For the text-containing cell, return its midpoint in [x, y] coordinate format. 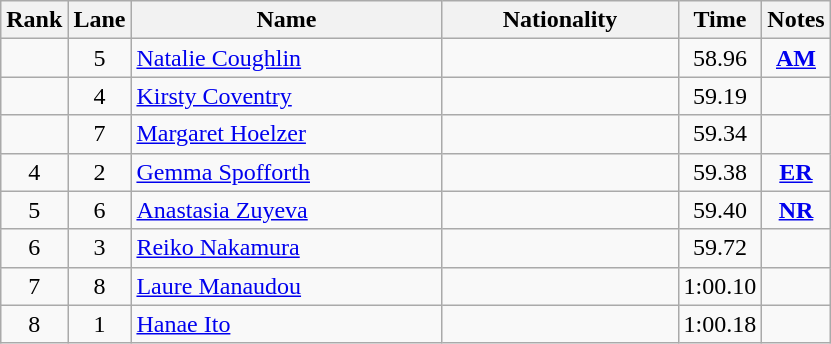
2 [100, 172]
Reiko Nakamura [286, 248]
ER [796, 172]
NR [796, 210]
1 [100, 324]
59.40 [720, 210]
1:00.18 [720, 324]
Rank [34, 20]
1:00.10 [720, 286]
59.38 [720, 172]
Hanae Ito [286, 324]
Time [720, 20]
Natalie Coughlin [286, 58]
Gemma Spofforth [286, 172]
Name [286, 20]
59.34 [720, 134]
Kirsty Coventry [286, 96]
Anastasia Zuyeva [286, 210]
59.19 [720, 96]
59.72 [720, 248]
AM [796, 58]
3 [100, 248]
Laure Manaudou [286, 286]
58.96 [720, 58]
Margaret Hoelzer [286, 134]
Nationality [560, 20]
Notes [796, 20]
Lane [100, 20]
